From the cell containing the given text, extract its center point as [x, y] coordinate. 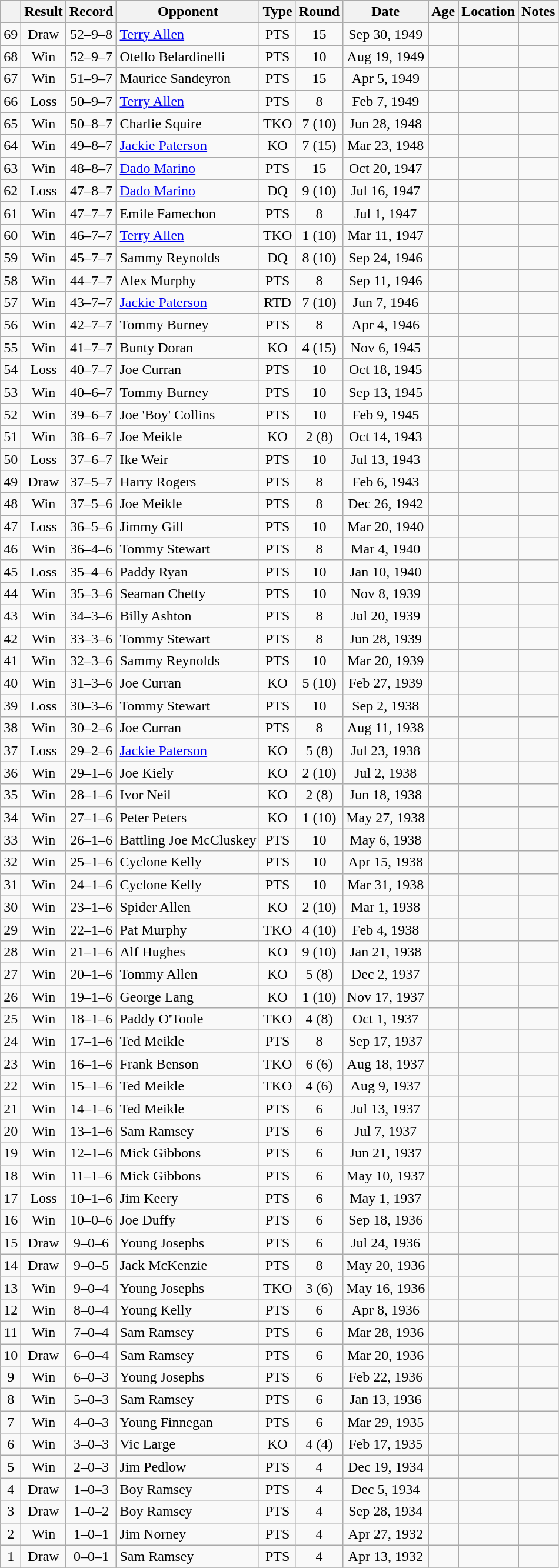
18 [11, 1176]
Jan 21, 1938 [386, 952]
57 [11, 303]
47–8–7 [91, 191]
42–7–7 [91, 325]
Aug 18, 1937 [386, 1064]
3–0–3 [91, 1444]
1–0–2 [91, 1512]
Feb 22, 1936 [386, 1377]
Jul 13, 1943 [386, 459]
8 (10) [319, 258]
Apr 8, 1936 [386, 1310]
4–0–3 [91, 1422]
50–8–7 [91, 124]
21–1–6 [91, 952]
40–6–7 [91, 392]
45 [11, 571]
Billy Ashton [188, 616]
60 [11, 235]
51–9–7 [91, 79]
Charlie Squire [188, 124]
Ike Weir [188, 459]
Jul 23, 1938 [386, 750]
19 [11, 1153]
4 (8) [319, 1019]
37 [11, 750]
Result [44, 12]
37–5–6 [91, 504]
Battling Joe McCluskey [188, 840]
49 [11, 482]
Feb 9, 1945 [386, 415]
Jun 28, 1939 [386, 638]
Apr 5, 1949 [386, 79]
Nov 17, 1937 [386, 997]
61 [11, 213]
52 [11, 415]
40–7–7 [91, 370]
Mar 20, 1939 [386, 661]
Dec 26, 1942 [386, 504]
50–9–7 [91, 101]
May 16, 1936 [386, 1287]
67 [11, 79]
9–0–6 [91, 1243]
59 [11, 258]
Vic Large [188, 1444]
44 [11, 593]
Dec 19, 1934 [386, 1467]
May 27, 1938 [386, 818]
Jul 7, 1937 [386, 1131]
32 [11, 862]
9–0–5 [91, 1265]
25 [11, 1019]
Apr 13, 1932 [386, 1556]
Date [386, 12]
Jul 13, 1937 [386, 1109]
Apr 15, 1938 [386, 862]
46 [11, 549]
29–1–6 [91, 773]
Aug 9, 1937 [386, 1086]
Seaman Chetty [188, 593]
18–1–6 [91, 1019]
Aug 11, 1938 [386, 728]
Mar 28, 1936 [386, 1332]
30–3–6 [91, 706]
13–1–6 [91, 1131]
66 [11, 101]
23–1–6 [91, 907]
48–8–7 [91, 168]
Apr 27, 1932 [386, 1534]
Sep 11, 1946 [386, 281]
34–3–6 [91, 616]
37–5–7 [91, 482]
Alex Murphy [188, 281]
30 [11, 907]
10–1–6 [91, 1198]
22–1–6 [91, 929]
47 [11, 526]
43 [11, 616]
Joe Kiely [188, 773]
58 [11, 281]
Sep 18, 1936 [386, 1220]
41–7–7 [91, 348]
24–1–6 [91, 885]
38 [11, 728]
May 1, 1937 [386, 1198]
Mar 11, 1947 [386, 235]
2–0–3 [91, 1467]
49–8–7 [91, 146]
Feb 27, 1939 [386, 683]
19–1–6 [91, 997]
28 [11, 952]
Young Kelly [188, 1310]
Nov 6, 1945 [386, 348]
14 [11, 1265]
Mar 29, 1935 [386, 1422]
Jim Pedlow [188, 1467]
Apr 4, 1946 [386, 325]
6 (6) [319, 1064]
11 [11, 1332]
38–6–7 [91, 437]
16 [11, 1220]
35–4–6 [91, 571]
32–3–6 [91, 661]
Jul 24, 1936 [386, 1243]
Otello Belardinelli [188, 56]
May 20, 1936 [386, 1265]
37–6–7 [91, 459]
Paddy O'Toole [188, 1019]
34 [11, 818]
4 (6) [319, 1086]
Sep 28, 1934 [386, 1512]
Spider Allen [188, 907]
Jun 28, 1948 [386, 124]
29 [11, 929]
36 [11, 773]
George Lang [188, 997]
35 [11, 795]
45–7–7 [91, 258]
29–2–6 [91, 750]
Dec 5, 1934 [386, 1489]
Notes [538, 12]
47–7–7 [91, 213]
Age [444, 12]
Young Finnegan [188, 1422]
Mar 20, 1940 [386, 526]
50 [11, 459]
Jimmy Gill [188, 526]
20 [11, 1131]
4 (10) [319, 929]
26–1–6 [91, 840]
1–0–1 [91, 1534]
Dec 2, 1937 [386, 974]
3 (6) [319, 1287]
Mar 31, 1938 [386, 885]
5 (10) [319, 683]
Oct 20, 1947 [386, 168]
24 [11, 1042]
Joe 'Boy' Collins [188, 415]
68 [11, 56]
Aug 19, 1949 [386, 56]
7–0–4 [91, 1332]
Jul 2, 1938 [386, 773]
Feb 17, 1935 [386, 1444]
12 [11, 1310]
31–3–6 [91, 683]
Paddy Ryan [188, 571]
Mar 4, 1940 [386, 549]
7 (15) [319, 146]
20–1–6 [91, 974]
Jun 18, 1938 [386, 795]
46–7–7 [91, 235]
65 [11, 124]
Nov 8, 1939 [386, 593]
21 [11, 1109]
Bunty Doran [188, 348]
63 [11, 168]
35–3–6 [91, 593]
33–3–6 [91, 638]
Sep 24, 1946 [386, 258]
Mar 1, 1938 [386, 907]
48 [11, 504]
6–0–4 [91, 1355]
52–9–8 [91, 34]
64 [11, 146]
Jan 10, 1940 [386, 571]
5 [11, 1467]
Round [319, 12]
27 [11, 974]
2 [11, 1534]
13 [11, 1287]
56 [11, 325]
Jim Norney [188, 1534]
Feb 6, 1943 [386, 482]
52–9–7 [91, 56]
Jul 20, 1939 [386, 616]
28–1–6 [91, 795]
Type [278, 12]
25–1–6 [91, 862]
54 [11, 370]
4 (15) [319, 348]
69 [11, 34]
Sep 30, 1949 [386, 34]
Ivor Neil [188, 795]
23 [11, 1064]
62 [11, 191]
Opponent [188, 12]
12–1–6 [91, 1153]
16–1–6 [91, 1064]
Joe Duffy [188, 1220]
51 [11, 437]
Jul 16, 1947 [386, 191]
10–0–6 [91, 1220]
Mar 23, 1948 [386, 146]
Emile Famechon [188, 213]
27–1–6 [91, 818]
Tommy Allen [188, 974]
Record [91, 12]
55 [11, 348]
Jun 21, 1937 [386, 1153]
44–7–7 [91, 281]
17–1–6 [91, 1042]
Alf Hughes [188, 952]
Sep 2, 1938 [386, 706]
Jul 1, 1947 [386, 213]
Location [488, 12]
39–6–7 [91, 415]
1 [11, 1556]
Harry Rogers [188, 482]
RTD [278, 303]
Sep 17, 1937 [386, 1042]
Oct 18, 1945 [386, 370]
1–0–3 [91, 1489]
9–0–4 [91, 1287]
7 [11, 1422]
8–0–4 [91, 1310]
31 [11, 885]
39 [11, 706]
Oct 1, 1937 [386, 1019]
11–1–6 [91, 1176]
4 (4) [319, 1444]
Frank Benson [188, 1064]
30–2–6 [91, 728]
6–0–3 [91, 1377]
41 [11, 661]
43–7–7 [91, 303]
Oct 14, 1943 [386, 437]
Jim Keery [188, 1198]
Jun 7, 1946 [386, 303]
Feb 7, 1949 [386, 101]
Feb 4, 1938 [386, 929]
26 [11, 997]
Sep 13, 1945 [386, 392]
9 [11, 1377]
14–1–6 [91, 1109]
May 6, 1938 [386, 840]
Jan 13, 1936 [386, 1400]
15–1–6 [91, 1086]
3 [11, 1512]
36–4–6 [91, 549]
17 [11, 1198]
Maurice Sandeyron [188, 79]
May 10, 1937 [386, 1176]
42 [11, 638]
5–0–3 [91, 1400]
40 [11, 683]
33 [11, 840]
22 [11, 1086]
Pat Murphy [188, 929]
Jack McKenzie [188, 1265]
0–0–1 [91, 1556]
53 [11, 392]
Mar 20, 1936 [386, 1355]
Peter Peters [188, 818]
36–5–6 [91, 526]
